Extract the (X, Y) coordinate from the center of the cell holding the provided text.  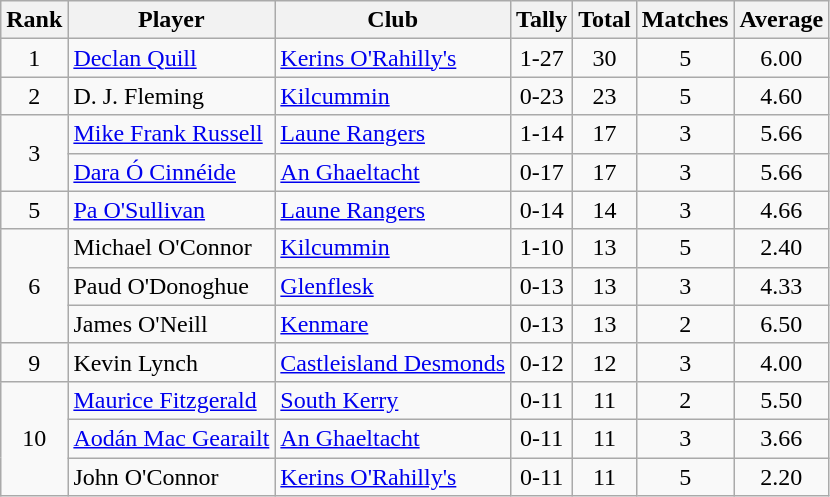
Club (393, 20)
Kevin Lynch (172, 362)
D. J. Fleming (172, 96)
Glenflesk (393, 286)
1-14 (542, 134)
30 (605, 58)
0-12 (542, 362)
9 (34, 362)
0-14 (542, 210)
1-10 (542, 248)
Player (172, 20)
4.60 (782, 96)
Declan Quill (172, 58)
Dara Ó Cinnéide (172, 172)
12 (605, 362)
23 (605, 96)
2.40 (782, 248)
0-17 (542, 172)
6 (34, 286)
James O'Neill (172, 324)
Rank (34, 20)
2.20 (782, 477)
John O'Connor (172, 477)
5.50 (782, 400)
Paud O'Donoghue (172, 286)
Castleisland Desmonds (393, 362)
Mike Frank Russell (172, 134)
Average (782, 20)
Matches (685, 20)
3.66 (782, 438)
Total (605, 20)
Aodán Mac Gearailt (172, 438)
Tally (542, 20)
Michael O'Connor (172, 248)
4.66 (782, 210)
Maurice Fitzgerald (172, 400)
14 (605, 210)
6.50 (782, 324)
1 (34, 58)
6.00 (782, 58)
0-23 (542, 96)
4.00 (782, 362)
Kenmare (393, 324)
South Kerry (393, 400)
Pa O'Sullivan (172, 210)
10 (34, 438)
1-27 (542, 58)
4.33 (782, 286)
